Find where the given text appears and provide that cell's center as [X, Y] coordinate. 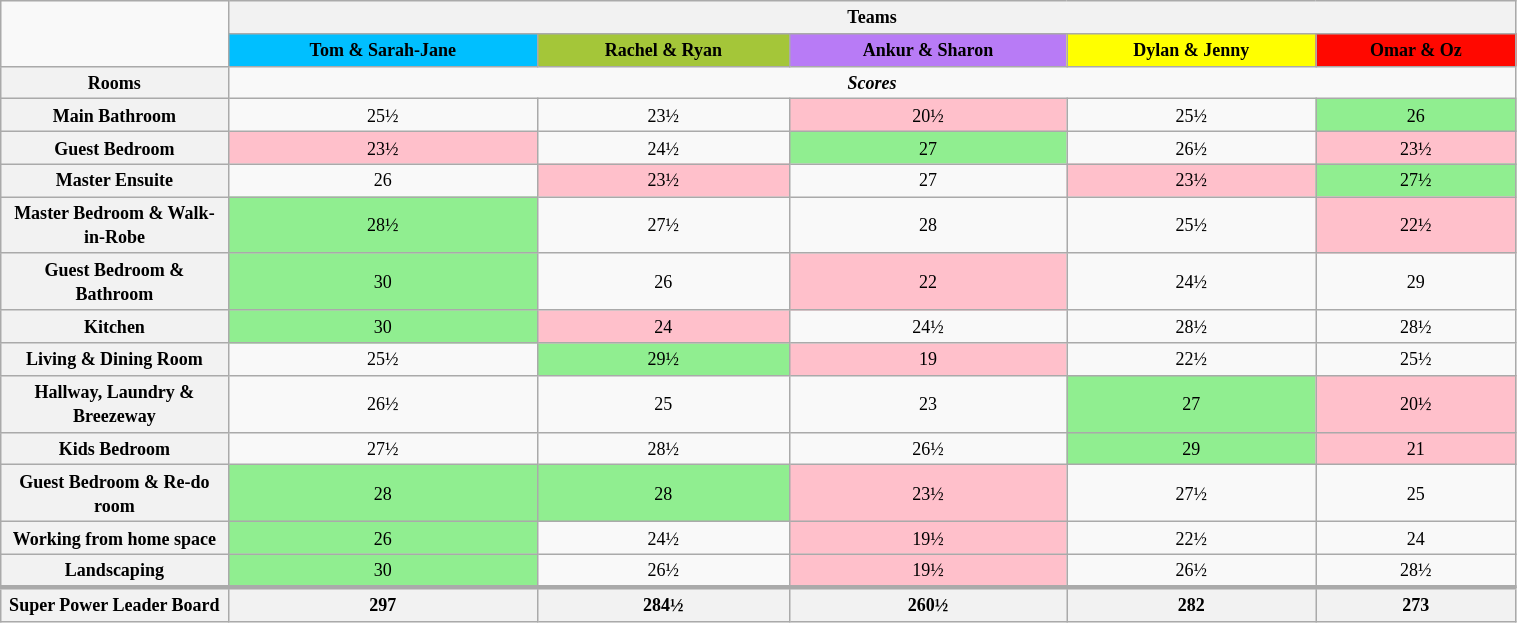
Kitchen [114, 326]
Landscaping [114, 570]
Hallway, Laundry & Breezeway [114, 404]
Master Ensuite [114, 180]
29½ [664, 360]
22 [928, 282]
Master Bedroom & Walk-in-Robe [114, 226]
Kids Bedroom [114, 448]
Omar & Oz [1416, 50]
Living & Dining Room [114, 360]
282 [1192, 604]
Guest Bedroom & Re-do room [114, 494]
Teams [872, 18]
273 [1416, 604]
Scores [872, 82]
21 [1416, 448]
Working from home space [114, 538]
Main Bathroom [114, 116]
297 [382, 604]
Ankur & Sharon [928, 50]
260½ [928, 604]
Guest Bedroom & Bathroom [114, 282]
Dylan & Jenny [1192, 50]
Super Power Leader Board [114, 604]
23 [928, 404]
Guest Bedroom [114, 148]
Tom & Sarah-Jane [382, 50]
284½ [664, 604]
19 [928, 360]
Rooms [114, 82]
Rachel & Ryan [664, 50]
